Output the (X, Y) coordinate of the center of the cell containing the given text.  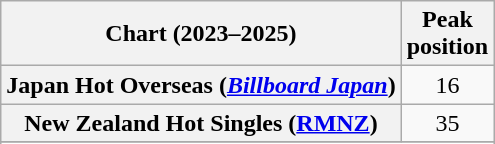
35 (447, 123)
Peakposition (447, 34)
Japan Hot Overseas (Billboard Japan) (201, 85)
New Zealand Hot Singles (RMNZ) (201, 123)
16 (447, 85)
Chart (2023–2025) (201, 34)
